Find where the given text appears and provide that cell's center as [x, y] coordinate. 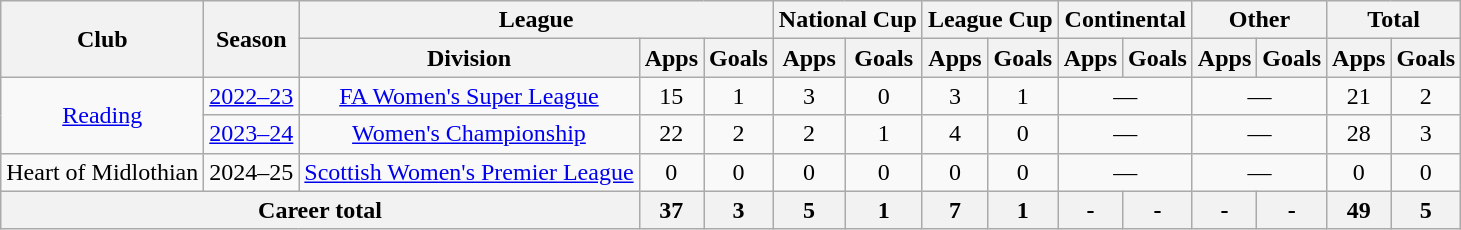
22 [671, 134]
Scottish Women's Premier League [469, 172]
28 [1359, 134]
2024–25 [252, 172]
Continental [1125, 20]
7 [954, 210]
Season [252, 39]
Other [1259, 20]
Career total [320, 210]
2023–24 [252, 134]
FA Women's Super League [469, 96]
49 [1359, 210]
National Cup [848, 20]
21 [1359, 96]
Women's Championship [469, 134]
Heart of Midlothian [102, 172]
Club [102, 39]
15 [671, 96]
Total [1394, 20]
Reading [102, 115]
League Cup [990, 20]
2022–23 [252, 96]
Division [469, 58]
League [536, 20]
4 [954, 134]
37 [671, 210]
